Return [X, Y] of the center of cell containing provided text 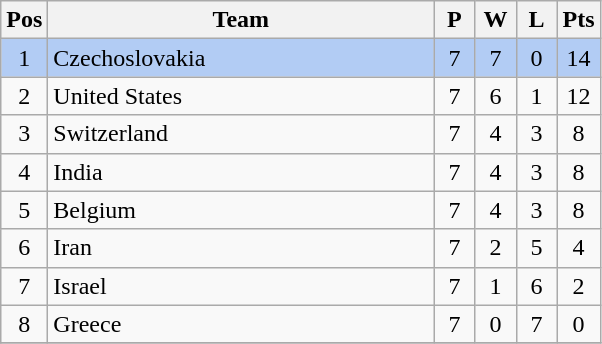
14 [578, 58]
W [496, 20]
Pts [578, 20]
Team [241, 20]
Iran [241, 248]
Czechoslovakia [241, 58]
Israel [241, 286]
L [536, 20]
Belgium [241, 210]
India [241, 172]
Greece [241, 324]
P [454, 20]
Switzerland [241, 134]
12 [578, 96]
United States [241, 96]
Pos [24, 20]
